Determine the [X, Y] coordinate at the center of the cell enclosing the given text.  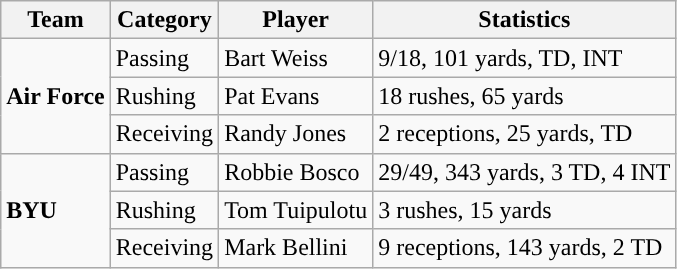
Player [296, 20]
9 receptions, 143 yards, 2 TD [524, 248]
Bart Weiss [296, 58]
3 rushes, 15 yards [524, 210]
Tom Tuipulotu [296, 210]
BYU [56, 210]
18 rushes, 65 yards [524, 96]
2 receptions, 25 yards, TD [524, 134]
Mark Bellini [296, 248]
Statistics [524, 20]
Randy Jones [296, 134]
Robbie Bosco [296, 172]
Team [56, 20]
9/18, 101 yards, TD, INT [524, 58]
Pat Evans [296, 96]
Category [164, 20]
Air Force [56, 96]
29/49, 343 yards, 3 TD, 4 INT [524, 172]
